Search for the cell housing the specified text and yield its [X, Y] center coordinate. 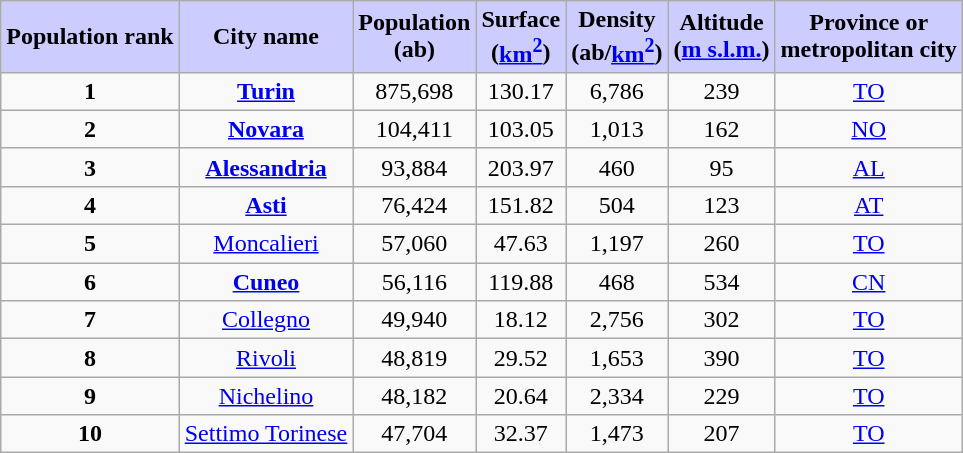
Surface(km2) [521, 37]
Turin [266, 91]
104,411 [414, 129]
468 [617, 282]
875,698 [414, 91]
4 [90, 205]
534 [722, 282]
76,424 [414, 205]
123 [722, 205]
48,182 [414, 396]
460 [617, 167]
AT [868, 205]
1,653 [617, 358]
Province ormetropolitan city [868, 37]
Novara [266, 129]
Altitude(m s.l.m.) [722, 37]
3 [90, 167]
7 [90, 320]
20.64 [521, 396]
NO [868, 129]
2,756 [617, 320]
103.05 [521, 129]
203.97 [521, 167]
5 [90, 244]
Rivoli [266, 358]
47,704 [414, 434]
2,334 [617, 396]
6,786 [617, 91]
207 [722, 434]
10 [90, 434]
Collegno [266, 320]
1 [90, 91]
151.82 [521, 205]
119.88 [521, 282]
CN [868, 282]
239 [722, 91]
49,940 [414, 320]
Density(ab/km2) [617, 37]
1,197 [617, 244]
56,116 [414, 282]
260 [722, 244]
504 [617, 205]
162 [722, 129]
Nichelino [266, 396]
1,473 [617, 434]
57,060 [414, 244]
Settimo Torinese [266, 434]
9 [90, 396]
48,819 [414, 358]
302 [722, 320]
130.17 [521, 91]
18.12 [521, 320]
47.63 [521, 244]
Population(ab) [414, 37]
2 [90, 129]
32.37 [521, 434]
229 [722, 396]
8 [90, 358]
390 [722, 358]
Alessandria [266, 167]
Asti [266, 205]
6 [90, 282]
City name [266, 37]
29.52 [521, 358]
1,013 [617, 129]
AL [868, 167]
93,884 [414, 167]
95 [722, 167]
Moncalieri [266, 244]
Cuneo [266, 282]
Population rank [90, 37]
